Capture the cell that displays the provided text and extract its [X, Y] central coordinate. 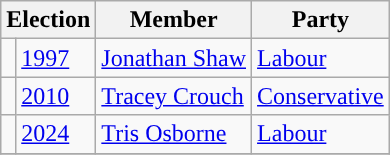
2010 [56, 96]
Tris Osborne [174, 134]
1997 [56, 58]
Conservative [321, 96]
Jonathan Shaw [174, 58]
2024 [56, 134]
Tracey Crouch [174, 96]
Party [321, 20]
Election [48, 20]
Member [174, 20]
